Return (X, Y) of the center of cell containing provided text 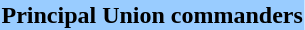
Principal Union commanders (152, 15)
